Search for the cell housing the specified text and yield its [x, y] center coordinate. 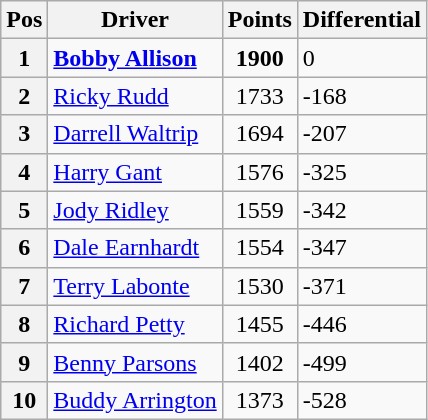
9 [24, 362]
1694 [260, 134]
-342 [362, 210]
0 [362, 58]
4 [24, 172]
1576 [260, 172]
7 [24, 286]
8 [24, 324]
5 [24, 210]
Darrell Waltrip [135, 134]
1402 [260, 362]
1559 [260, 210]
Buddy Arrington [135, 400]
2 [24, 96]
-371 [362, 286]
-528 [362, 400]
Jody Ridley [135, 210]
Differential [362, 20]
Bobby Allison [135, 58]
1530 [260, 286]
1900 [260, 58]
-168 [362, 96]
Terry Labonte [135, 286]
Pos [24, 20]
1554 [260, 248]
6 [24, 248]
3 [24, 134]
Benny Parsons [135, 362]
Points [260, 20]
1373 [260, 400]
-347 [362, 248]
Richard Petty [135, 324]
-499 [362, 362]
10 [24, 400]
-207 [362, 134]
1455 [260, 324]
1733 [260, 96]
Driver [135, 20]
-325 [362, 172]
Dale Earnhardt [135, 248]
Harry Gant [135, 172]
-446 [362, 324]
Ricky Rudd [135, 96]
1 [24, 58]
